Pinpoint the cell where the given text exists, returning its (X, Y) midpoint coordinate. 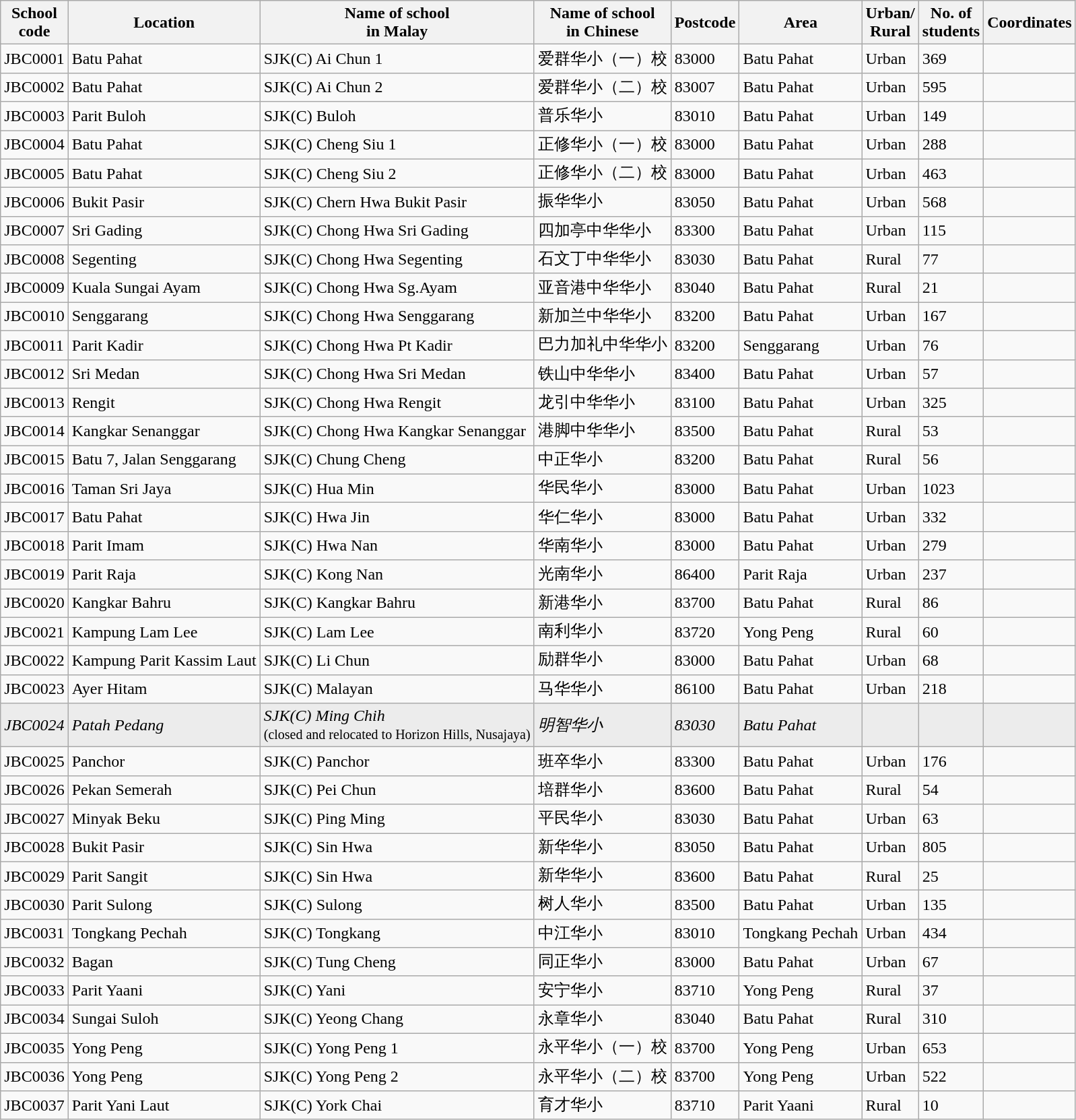
SJK(C) Yeong Chang (397, 1019)
86400 (705, 575)
SJK(C) Yani (397, 991)
77 (951, 260)
SJK(C) Malayan (397, 689)
SJK(C) Cheng Siu 1 (397, 145)
67 (951, 963)
Kangkar Senanggar (164, 431)
JBC0035 (34, 1047)
Minyak Beku (164, 818)
83007 (705, 87)
华民华小 (602, 489)
SJK(C) Chong Hwa Rengit (397, 403)
JBC0031 (34, 933)
SJK(C) Sulong (397, 905)
83400 (705, 374)
60 (951, 631)
86 (951, 603)
53 (951, 431)
149 (951, 116)
JBC0022 (34, 661)
Urban/Rural (890, 23)
SJK(C) Ai Chun 2 (397, 87)
Segenting (164, 260)
83100 (705, 403)
Parit Yani Laut (164, 1105)
135 (951, 905)
同正华小 (602, 963)
Sungai Suloh (164, 1019)
25 (951, 876)
永平华小（一）校 (602, 1047)
Area (801, 23)
石文丁中华华小 (602, 260)
JBC0023 (34, 689)
SJK(C) Panchor (397, 762)
Sri Gading (164, 230)
JBC0028 (34, 848)
SJK(C) Yong Peng 1 (397, 1047)
434 (951, 933)
普乐华小 (602, 116)
Kampung Lam Lee (164, 631)
JBC0015 (34, 460)
SJK(C) Pei Chun (397, 790)
中正华小 (602, 460)
JBC0005 (34, 174)
310 (951, 1019)
86100 (705, 689)
JBC0027 (34, 818)
Taman Sri Jaya (164, 489)
JBC0029 (34, 876)
SJK(C) Chong Hwa Pt Kadir (397, 345)
JBC0025 (34, 762)
JBC0026 (34, 790)
10 (951, 1105)
54 (951, 790)
83720 (705, 631)
SJK(C) Lam Lee (397, 631)
167 (951, 316)
SJK(C) Ai Chun 1 (397, 59)
37 (951, 991)
Batu 7, Jalan Senggarang (164, 460)
JBC0018 (34, 545)
Panchor (164, 762)
JBC0017 (34, 517)
JBC0032 (34, 963)
Ayer Hitam (164, 689)
1023 (951, 489)
SJK(C) Kangkar Bahru (397, 603)
SJK(C) Hwa Jin (397, 517)
JBC0003 (34, 116)
SJK(C) Chong Hwa Sg.Ayam (397, 288)
振华华小 (602, 202)
明智华小 (602, 726)
Parit Kadir (164, 345)
SJK(C) Chong Hwa Sri Gading (397, 230)
Kuala Sungai Ayam (164, 288)
Patah Pedang (164, 726)
Schoolcode (34, 23)
JBC0024 (34, 726)
76 (951, 345)
四加亭中华华小 (602, 230)
Parit Sulong (164, 905)
Name of schoolin Chinese (602, 23)
龙引中华华小 (602, 403)
南利华小 (602, 631)
325 (951, 403)
SJK(C) Chong Hwa Segenting (397, 260)
JBC0021 (34, 631)
JBC0002 (34, 87)
SJK(C) Chung Cheng (397, 460)
JBC0009 (34, 288)
SJK(C) Tung Cheng (397, 963)
JBC0013 (34, 403)
SJK(C) Hua Min (397, 489)
Name of schoolin Malay (397, 23)
463 (951, 174)
育才华小 (602, 1105)
JBC0016 (34, 489)
培群华小 (602, 790)
正修华小（一）校 (602, 145)
亚音港中华华小 (602, 288)
SJK(C) York Chai (397, 1105)
568 (951, 202)
595 (951, 87)
176 (951, 762)
Parit Sangit (164, 876)
华仁华小 (602, 517)
Parit Buloh (164, 116)
永章华小 (602, 1019)
JBC0037 (34, 1105)
21 (951, 288)
正修华小（二）校 (602, 174)
237 (951, 575)
Parit Imam (164, 545)
279 (951, 545)
332 (951, 517)
Postcode (705, 23)
Kampung Parit Kassim Laut (164, 661)
288 (951, 145)
SJK(C) Hwa Nan (397, 545)
SJK(C) Ming Chih(closed and relocated to Horizon Hills, Nusajaya) (397, 726)
光南华小 (602, 575)
SJK(C) Chong Hwa Kangkar Senanggar (397, 431)
Rengit (164, 403)
JBC0034 (34, 1019)
JBC0004 (34, 145)
JBC0006 (34, 202)
218 (951, 689)
SJK(C) Chong Hwa Senggarang (397, 316)
805 (951, 848)
永平华小（二）校 (602, 1077)
JBC0012 (34, 374)
68 (951, 661)
JBC0033 (34, 991)
No. ofstudents (951, 23)
JBC0019 (34, 575)
港脚中华华小 (602, 431)
SJK(C) Buloh (397, 116)
中江华小 (602, 933)
Kangkar Bahru (164, 603)
巴力加礼中华华小 (602, 345)
JBC0036 (34, 1077)
653 (951, 1047)
Pekan Semerah (164, 790)
JBC0010 (34, 316)
SJK(C) Li Chun (397, 661)
铁山中华华小 (602, 374)
华南华小 (602, 545)
JBC0030 (34, 905)
JBC0020 (34, 603)
Bagan (164, 963)
SJK(C) Ping Ming (397, 818)
Location (164, 23)
369 (951, 59)
SJK(C) Chong Hwa Sri Medan (397, 374)
522 (951, 1077)
新加兰中华华小 (602, 316)
115 (951, 230)
SJK(C) Kong Nan (397, 575)
爱群华小（一）校 (602, 59)
平民华小 (602, 818)
爱群华小（二）校 (602, 87)
马华华小 (602, 689)
63 (951, 818)
JBC0008 (34, 260)
班卒华小 (602, 762)
JBC0011 (34, 345)
树人华小 (602, 905)
安宁华小 (602, 991)
JBC0007 (34, 230)
JBC0001 (34, 59)
励群华小 (602, 661)
Coordinates (1030, 23)
SJK(C) Yong Peng 2 (397, 1077)
SJK(C) Cheng Siu 2 (397, 174)
Sri Medan (164, 374)
JBC0014 (34, 431)
SJK(C) Tongkang (397, 933)
SJK(C) Chern Hwa Bukit Pasir (397, 202)
56 (951, 460)
新港华小 (602, 603)
57 (951, 374)
